Extract the (X, Y) coordinate from the center of the cell holding the provided text.  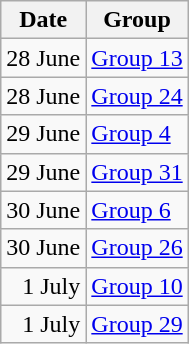
Group 13 (137, 58)
Group 4 (137, 134)
Group (137, 20)
Group 10 (137, 286)
Group 6 (137, 210)
Group 29 (137, 324)
Group 26 (137, 248)
Group 24 (137, 96)
Date (44, 20)
Group 31 (137, 172)
